For the text-containing cell, return its midpoint in [x, y] coordinate format. 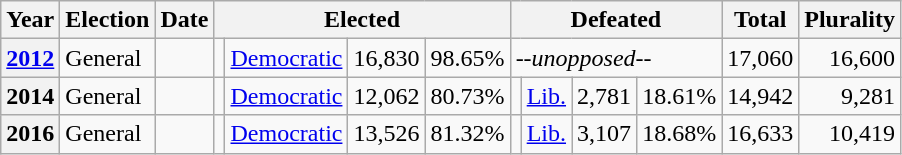
18.61% [680, 96]
--unopposed-- [616, 58]
Total [760, 20]
Year [30, 20]
16,830 [386, 58]
10,419 [850, 134]
Defeated [616, 20]
14,942 [760, 96]
81.32% [468, 134]
2,781 [604, 96]
13,526 [386, 134]
2016 [30, 134]
2014 [30, 96]
Date [184, 20]
9,281 [850, 96]
Election [108, 20]
17,060 [760, 58]
18.68% [680, 134]
Plurality [850, 20]
Elected [362, 20]
80.73% [468, 96]
16,633 [760, 134]
12,062 [386, 96]
98.65% [468, 58]
2012 [30, 58]
16,600 [850, 58]
3,107 [604, 134]
